For the text-containing cell, return its midpoint in (X, Y) coordinate format. 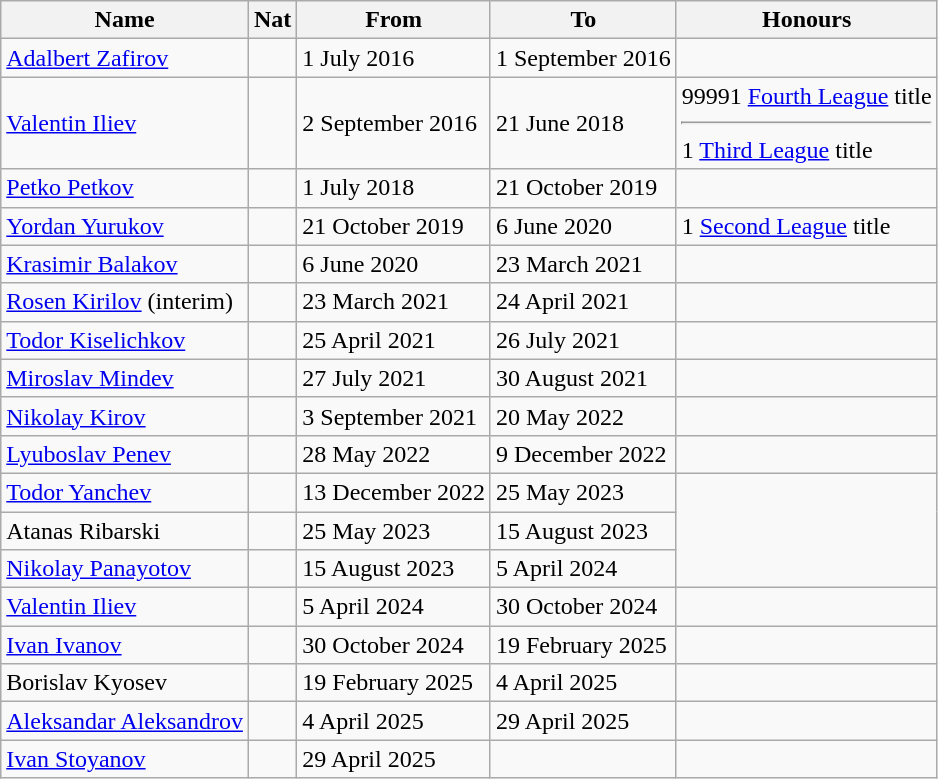
1 Second League title (806, 226)
Aleksandar Aleksandrov (125, 721)
Krasimir Balakov (125, 264)
2 September 2016 (394, 123)
21 June 2018 (583, 123)
24 April 2021 (583, 302)
Todor Kiselichkov (125, 340)
99991 Fourth League title 1 Third League title (806, 123)
26 July 2021 (583, 340)
Atanas Ribarski (125, 531)
Name (125, 20)
1 July 2016 (394, 58)
Ivan Ivanov (125, 645)
Yordan Yurukov (125, 226)
13 December 2022 (394, 492)
Todor Yanchev (125, 492)
27 July 2021 (394, 378)
Nikolay Kirov (125, 416)
Nikolay Panayotov (125, 569)
9 December 2022 (583, 454)
3 September 2021 (394, 416)
25 April 2021 (394, 340)
To (583, 20)
20 May 2022 (583, 416)
Adalbert Zafirov (125, 58)
Borislav Kyosev (125, 683)
1 September 2016 (583, 58)
Lyuboslav Penev (125, 454)
30 August 2021 (583, 378)
Ivan Stoyanov (125, 759)
From (394, 20)
28 May 2022 (394, 454)
Rosen Kirilov (interim) (125, 302)
Honours (806, 20)
Petko Petkov (125, 188)
Nat (272, 20)
Miroslav Mindev (125, 378)
1 July 2018 (394, 188)
